Identify which cell holds the provided text, then report its [X, Y] central coordinate. 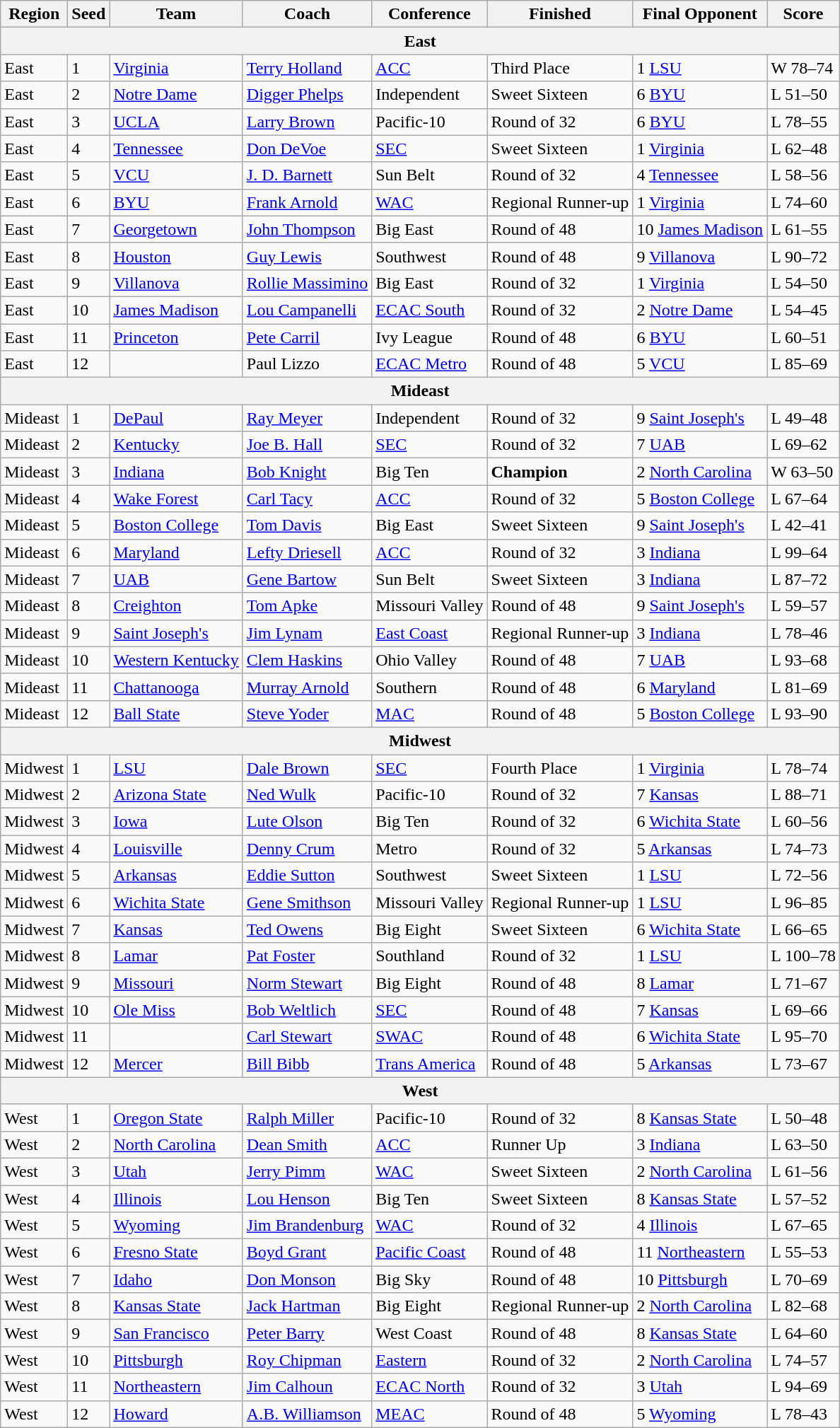
Lou Campanelli [307, 310]
Tom Apke [307, 606]
9 Villanova [700, 256]
L 69–66 [803, 1010]
Lefty Driesell [307, 552]
L 59–57 [803, 606]
L 63–50 [803, 1144]
Guy Lewis [307, 256]
Northeastern [176, 1387]
11 Northeastern [700, 1253]
Ned Wulk [307, 795]
L 78–43 [803, 1414]
Gene Bartow [307, 579]
Dale Brown [307, 767]
Georgetown [176, 229]
ECAC South [430, 310]
L 61–56 [803, 1171]
4 Tennessee [700, 175]
L 57–52 [803, 1199]
L 85–69 [803, 364]
10 Pittsburgh [700, 1279]
L 93–90 [803, 714]
Rollie Massimino [307, 283]
L 81–69 [803, 687]
L 69–62 [803, 445]
Eastern [430, 1360]
L 82–68 [803, 1306]
Don DeVoe [307, 149]
Conference [430, 14]
Denny Crum [307, 849]
Pete Carril [307, 337]
Clem Haskins [307, 660]
Southern [430, 687]
East Coast [430, 633]
MEAC [430, 1414]
Lou Henson [307, 1199]
8 Lamar [700, 983]
Gene Smithson [307, 902]
VCU [176, 175]
L 74–60 [803, 202]
Runner Up [560, 1144]
Pittsburgh [176, 1360]
Fresno State [176, 1253]
Notre Dame [176, 95]
BYU [176, 202]
10 James Madison [700, 229]
Team [176, 14]
Don Monson [307, 1279]
L 78–55 [803, 122]
Fourth Place [560, 767]
Final Opponent [700, 14]
L 72–56 [803, 876]
Carl Stewart [307, 1037]
Southland [430, 956]
Dean Smith [307, 1144]
Score [803, 14]
ECAC North [430, 1387]
Finished [560, 14]
Paul Lizzo [307, 364]
Ted Owens [307, 929]
Wake Forest [176, 499]
John Thompson [307, 229]
Jim Brandenburg [307, 1226]
Chattanooga [176, 687]
Oregon State [176, 1118]
Frank Arnold [307, 202]
A.B. Williamson [307, 1414]
Maryland [176, 552]
Trans America [430, 1064]
Metro [430, 849]
L 90–72 [803, 256]
L 99–64 [803, 552]
Steve Yoder [307, 714]
L 67–65 [803, 1226]
Roy Chipman [307, 1360]
Region [34, 14]
3 Utah [700, 1387]
Missouri [176, 983]
Lute Olson [307, 822]
Bob Weltlich [307, 1010]
North Carolina [176, 1144]
L 61–55 [803, 229]
Ohio Valley [430, 660]
Murray Arnold [307, 687]
L 78–74 [803, 767]
L 54–50 [803, 283]
L 62–48 [803, 149]
L 70–69 [803, 1279]
Kansas State [176, 1306]
Larry Brown [307, 122]
Iowa [176, 822]
L 64–60 [803, 1333]
Mercer [176, 1064]
Boston College [176, 526]
L 71–67 [803, 983]
West Coast [430, 1333]
Boyd Grant [307, 1253]
Ole Miss [176, 1010]
Utah [176, 1171]
W 63–50 [803, 472]
Idaho [176, 1279]
Terry Holland [307, 68]
Bob Knight [307, 472]
4 Illinois [700, 1226]
Eddie Sutton [307, 876]
L 96–85 [803, 902]
Villanova [176, 283]
Third Place [560, 68]
L 67–64 [803, 499]
L 100–78 [803, 956]
L 60–51 [803, 337]
Ball State [176, 714]
MAC [430, 714]
Digger Phelps [307, 95]
L 55–53 [803, 1253]
Tennessee [176, 149]
Ivy League [430, 337]
Ralph Miller [307, 1118]
UCLA [176, 122]
L 50–48 [803, 1118]
San Francisco [176, 1333]
Louisville [176, 849]
Houston [176, 256]
L 95–70 [803, 1037]
Arizona State [176, 795]
Seed [89, 14]
Pacific Coast [430, 1253]
Saint Joseph's [176, 633]
Coach [307, 14]
L 49–48 [803, 418]
5 Wyoming [700, 1414]
Pat Foster [307, 956]
L 93–68 [803, 660]
L 78–46 [803, 633]
UAB [176, 579]
Jerry Pimm [307, 1171]
Kentucky [176, 445]
L 66–65 [803, 929]
Illinois [176, 1199]
L 58–56 [803, 175]
Peter Barry [307, 1333]
Joe B. Hall [307, 445]
L 54–45 [803, 310]
J. D. Barnett [307, 175]
Virginia [176, 68]
Jim Lynam [307, 633]
L 94–69 [803, 1387]
James Madison [176, 310]
DePaul [176, 418]
W 78–74 [803, 68]
L 88–71 [803, 795]
Wyoming [176, 1226]
Indiana [176, 472]
Lamar [176, 956]
6 Maryland [700, 687]
Norm Stewart [307, 983]
Big Sky [430, 1279]
Kansas [176, 929]
Champion [560, 472]
Howard [176, 1414]
L 74–57 [803, 1360]
L 60–56 [803, 822]
Jim Calhoun [307, 1387]
L 74–73 [803, 849]
Western Kentucky [176, 660]
Creighton [176, 606]
Wichita State [176, 902]
L 73–67 [803, 1064]
ECAC Metro [430, 364]
Carl Tacy [307, 499]
Bill Bibb [307, 1064]
Arkansas [176, 876]
Princeton [176, 337]
Jack Hartman [307, 1306]
L 51–50 [803, 95]
Ray Meyer [307, 418]
2 Notre Dame [700, 310]
L 42–41 [803, 526]
SWAC [430, 1037]
LSU [176, 767]
L 87–72 [803, 579]
5 VCU [700, 364]
Tom Davis [307, 526]
